Identify which cell holds the provided text, then report its [x, y] central coordinate. 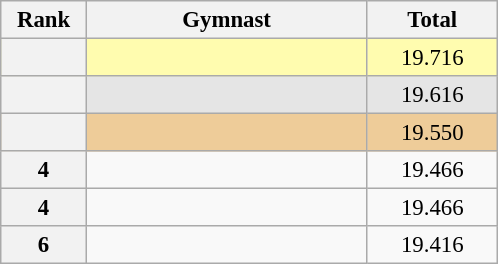
Gymnast [226, 20]
19.616 [432, 95]
19.416 [432, 245]
19.550 [432, 133]
6 [44, 245]
Rank [44, 20]
Total [432, 20]
19.716 [432, 58]
